Determine the [X, Y] coordinate at the center of the cell enclosing the given text.  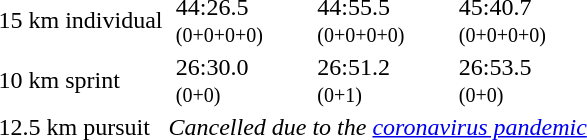
26:51.2(0+1) [382, 80]
26:30.0(0+0) [240, 80]
